Provide the [X, Y] coordinate of the cell's center where the given text is located.  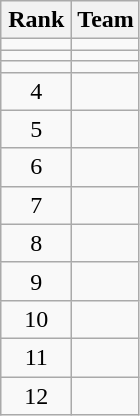
9 [36, 281]
Rank [36, 20]
5 [36, 129]
Team [106, 20]
4 [36, 91]
12 [36, 395]
11 [36, 357]
7 [36, 205]
10 [36, 319]
8 [36, 243]
6 [36, 167]
